For the text-containing cell, return its midpoint in [X, Y] coordinate format. 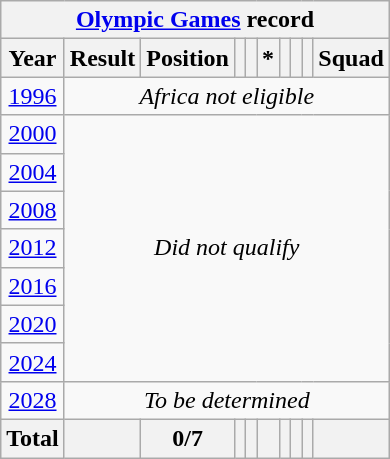
Result [102, 58]
Year [33, 58]
Position [188, 58]
2016 [33, 286]
2028 [33, 400]
1996 [33, 96]
Olympic Games record [196, 20]
0/7 [188, 438]
2012 [33, 248]
To be determined [226, 400]
Did not qualify [226, 248]
2000 [33, 134]
Total [33, 438]
2008 [33, 210]
Squad [351, 58]
* [268, 58]
Africa not eligible [226, 96]
2004 [33, 172]
2020 [33, 324]
2024 [33, 362]
